Capture the cell that displays the provided text and extract its [x, y] central coordinate. 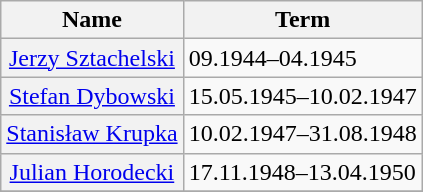
Stanisław Krupka [92, 134]
Term [302, 20]
Name [92, 20]
10.02.1947–31.08.1948 [302, 134]
Stefan Dybowski [92, 96]
15.05.1945–10.02.1947 [302, 96]
Julian Horodecki [92, 172]
Jerzy Sztachelski [92, 58]
09.1944–04.1945 [302, 58]
17.11.1948–13.04.1950 [302, 172]
